Return the [x, y] coordinate for the center point of the cell that contains the specified text.  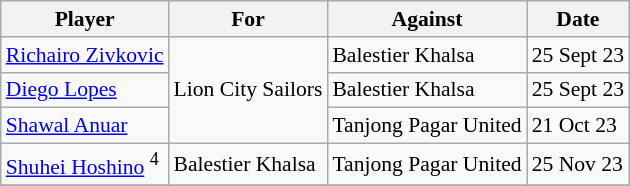
Shawal Anuar [85, 126]
Player [85, 19]
Lion City Sailors [248, 90]
Richairo Zivkovic [85, 55]
25 Nov 23 [578, 164]
Against [426, 19]
Date [578, 19]
Shuhei Hoshino 4 [85, 164]
Diego Lopes [85, 90]
21 Oct 23 [578, 126]
For [248, 19]
